For the text-containing cell, return its midpoint in (X, Y) coordinate format. 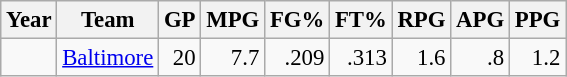
GP (180, 20)
1.2 (537, 58)
Team (108, 20)
7.7 (233, 58)
FT% (362, 20)
Baltimore (108, 58)
1.6 (422, 58)
PPG (537, 20)
RPG (422, 20)
20 (180, 58)
.209 (298, 58)
.8 (480, 58)
MPG (233, 20)
FG% (298, 20)
APG (480, 20)
.313 (362, 58)
Year (29, 20)
